Identify which cell holds the provided text, then report its [x, y] central coordinate. 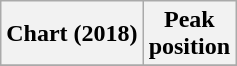
Chart (2018) [72, 34]
Peakposition [189, 34]
